Provide the (x, y) coordinate of the cell's center where the given text is located.  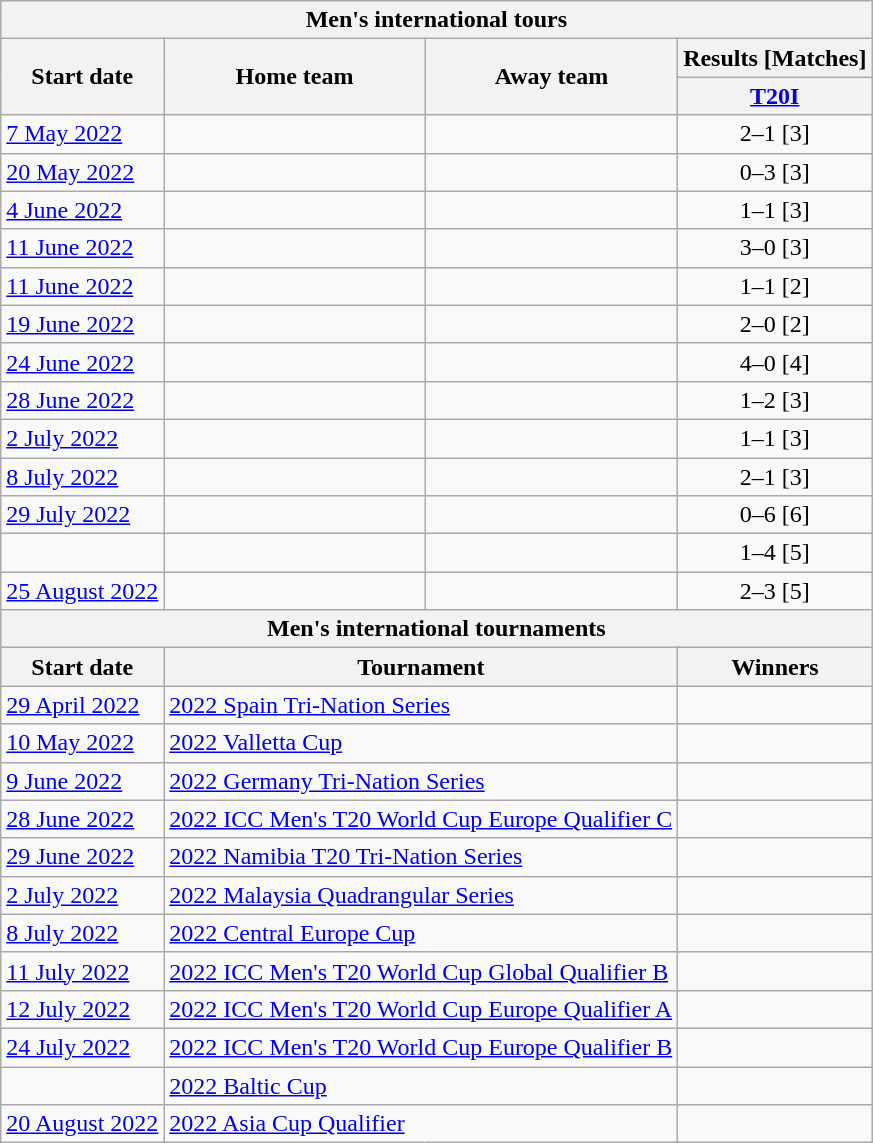
Men's international tours (436, 20)
3–0 [3] (775, 248)
2022 Baltic Cup (421, 1085)
2022 Malaysia Quadrangular Series (421, 895)
2022 Valletta Cup (421, 743)
7 May 2022 (82, 134)
Tournament (421, 667)
12 July 2022 (82, 1009)
1–2 [3] (775, 400)
T20I (775, 96)
4 June 2022 (82, 210)
2022 Central Europe Cup (421, 933)
24 July 2022 (82, 1047)
2–0 [2] (775, 324)
11 July 2022 (82, 971)
Home team (294, 77)
2022 ICC Men's T20 World Cup Global Qualifier B (421, 971)
29 April 2022 (82, 705)
Results [Matches] (775, 58)
0–6 [6] (775, 515)
2022 ICC Men's T20 World Cup Europe Qualifier B (421, 1047)
Winners (775, 667)
24 June 2022 (82, 362)
2022 Spain Tri-Nation Series (421, 705)
Away team (551, 77)
Men's international tournaments (436, 629)
2022 ICC Men's T20 World Cup Europe Qualifier A (421, 1009)
20 August 2022 (82, 1124)
1–4 [5] (775, 553)
29 June 2022 (82, 857)
4–0 [4] (775, 362)
10 May 2022 (82, 743)
2022 Germany Tri-Nation Series (421, 781)
2–3 [5] (775, 591)
9 June 2022 (82, 781)
2022 Namibia T20 Tri-Nation Series (421, 857)
0–3 [3] (775, 172)
2022 Asia Cup Qualifier (421, 1124)
19 June 2022 (82, 324)
2022 ICC Men's T20 World Cup Europe Qualifier C (421, 819)
25 August 2022 (82, 591)
1–1 [2] (775, 286)
29 July 2022 (82, 515)
20 May 2022 (82, 172)
